Return the [x, y] coordinate for the center point of the cell that contains the specified text.  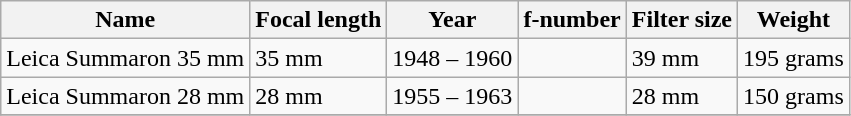
1955 – 1963 [452, 96]
Year [452, 20]
Name [126, 20]
f-number [572, 20]
Leica Summaron 28 mm [126, 96]
35 mm [318, 58]
150 grams [794, 96]
Filter size [682, 20]
Leica Summaron 35 mm [126, 58]
Weight [794, 20]
195 grams [794, 58]
Focal length [318, 20]
1948 – 1960 [452, 58]
39 mm [682, 58]
